Extract the [x, y] coordinate from the center of the cell holding the provided text.  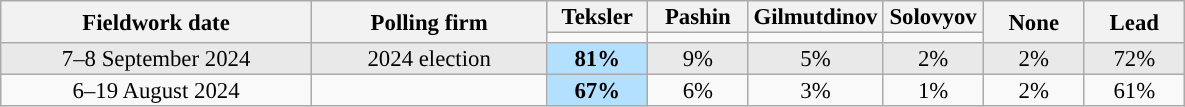
5% [816, 59]
81% [598, 59]
Solovyov [934, 17]
7–8 September 2024 [156, 59]
Gilmutdinov [816, 17]
61% [1134, 91]
2024 election [429, 59]
67% [598, 91]
72% [1134, 59]
Pashin [698, 17]
Teksler [598, 17]
Polling firm [429, 22]
6% [698, 91]
9% [698, 59]
Lead [1134, 22]
3% [816, 91]
6–19 August 2024 [156, 91]
1% [934, 91]
None [1034, 22]
Fieldwork date [156, 22]
